Return [x, y] of the center of cell containing provided text 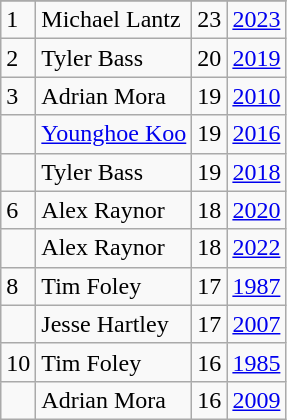
3 [18, 96]
2023 [256, 20]
20 [210, 58]
2007 [256, 324]
6 [18, 210]
2019 [256, 58]
2022 [256, 248]
Jesse Hartley [114, 324]
1987 [256, 286]
Younghoe Koo [114, 134]
Michael Lantz [114, 20]
2020 [256, 210]
1985 [256, 362]
2 [18, 58]
2010 [256, 96]
1 [18, 20]
10 [18, 362]
2018 [256, 172]
2016 [256, 134]
23 [210, 20]
8 [18, 286]
2009 [256, 400]
